Extract the [x, y] coordinate from the center of the cell holding the provided text.  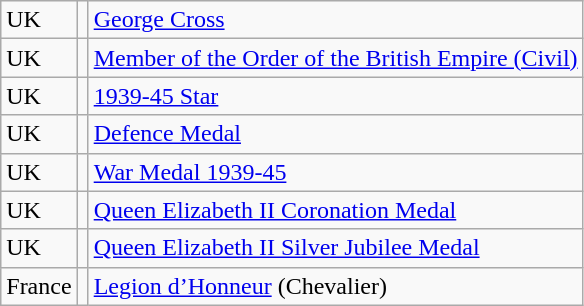
Defence Medal [336, 134]
Legion d’Honneur (Chevalier) [336, 286]
Queen Elizabeth II Coronation Medal [336, 210]
Member of the Order of the British Empire (Civil) [336, 58]
France [39, 286]
Queen Elizabeth II Silver Jubilee Medal [336, 248]
George Cross [336, 20]
1939-45 Star [336, 96]
War Medal 1939-45 [336, 172]
